From the cell containing the given text, extract its center point as (X, Y) coordinate. 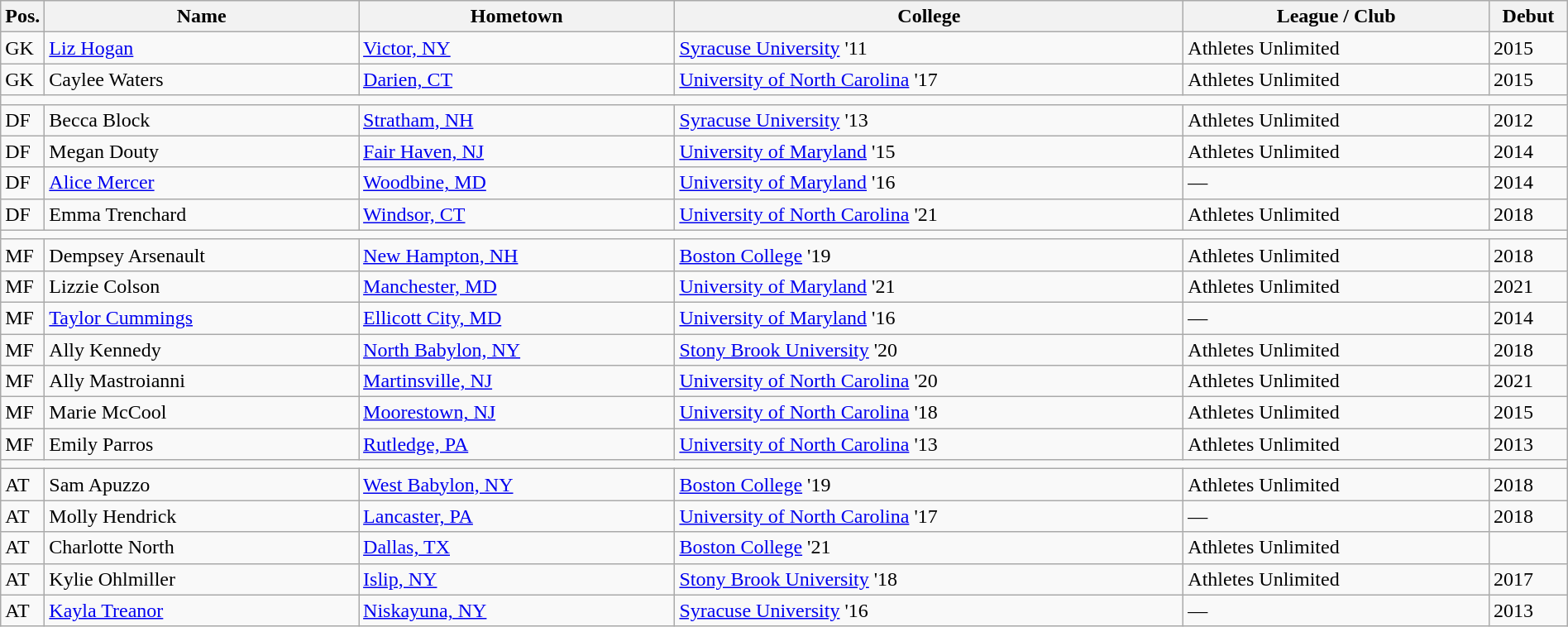
North Babylon, NY (517, 350)
Name (202, 17)
Martinsville, NJ (517, 381)
Megan Douty (202, 151)
Victor, NY (517, 48)
League / Club (1336, 17)
Boston College '21 (930, 548)
Moorestown, NJ (517, 413)
Kayla Treanor (202, 610)
2012 (1528, 120)
Ellicott City, MD (517, 318)
Taylor Cummings (202, 318)
Liz Hogan (202, 48)
Stony Brook University '20 (930, 350)
Syracuse University '13 (930, 120)
Alice Mercer (202, 183)
Kylie Ohlmiller (202, 579)
Fair Haven, NJ (517, 151)
Manchester, MD (517, 286)
2017 (1528, 579)
Windsor, CT (517, 214)
Syracuse University '16 (930, 610)
Lizzie Colson (202, 286)
University of North Carolina '13 (930, 444)
Dempsey Arsenault (202, 255)
Ally Kennedy (202, 350)
Stratham, NH (517, 120)
Syracuse University '11 (930, 48)
Emma Trenchard (202, 214)
Debut (1528, 17)
Sam Apuzzo (202, 485)
Stony Brook University '18 (930, 579)
Becca Block (202, 120)
University of North Carolina '21 (930, 214)
Rutledge, PA (517, 444)
Molly Hendrick (202, 516)
Caylee Waters (202, 79)
Niskayuna, NY (517, 610)
Lancaster, PA (517, 516)
College (930, 17)
New Hampton, NH (517, 255)
University of Maryland '15 (930, 151)
Charlotte North (202, 548)
Ally Mastroianni (202, 381)
West Babylon, NY (517, 485)
Islip, NY (517, 579)
Pos. (23, 17)
University of North Carolina '18 (930, 413)
Emily Parros (202, 444)
Marie McCool (202, 413)
Dallas, TX (517, 548)
Woodbine, MD (517, 183)
University of Maryland '21 (930, 286)
Darien, CT (517, 79)
Hometown (517, 17)
University of North Carolina '20 (930, 381)
